Extract the (x, y) coordinate from the center of the cell holding the provided text.  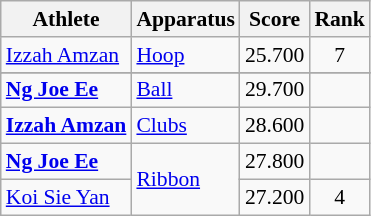
27.200 (274, 197)
Apparatus (185, 19)
Hoop (185, 55)
27.800 (274, 162)
Athlete (66, 19)
29.700 (274, 90)
28.600 (274, 126)
Score (274, 19)
25.700 (274, 55)
Koi Sie Yan (66, 197)
Rank (340, 19)
7 (340, 55)
Ball (185, 90)
Clubs (185, 126)
Ribbon (185, 180)
4 (340, 197)
